Return the [x, y] coordinate for the center point of the cell that contains the specified text.  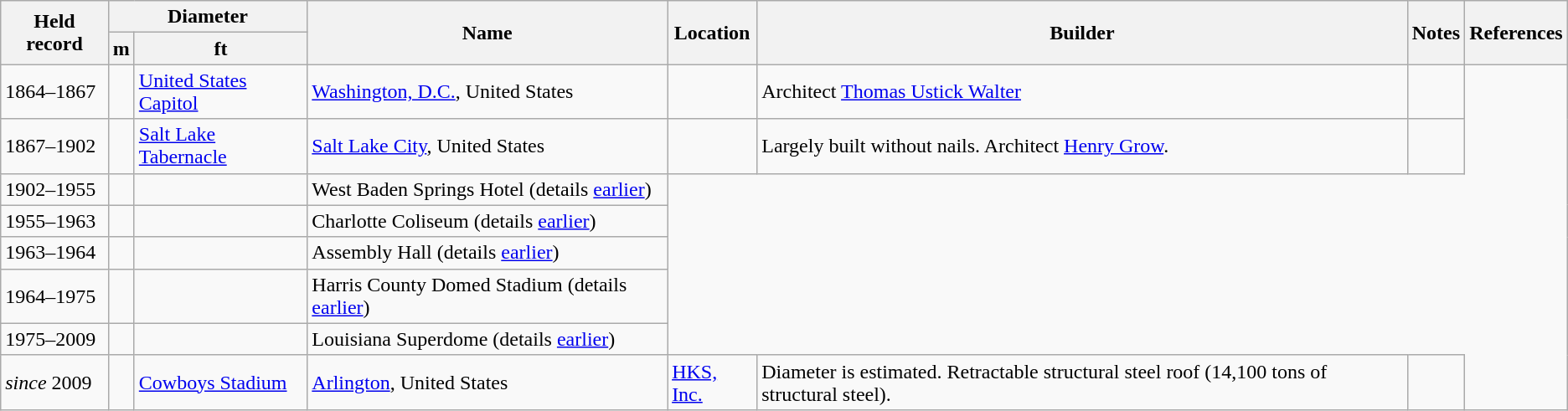
1902–1955 [54, 189]
Name [487, 33]
1955–1963 [54, 221]
Louisiana Superdome (details earlier) [487, 339]
Assembly Hall (details earlier) [487, 253]
Diameter [208, 17]
Salt Lake City, United States [487, 146]
1975–2009 [54, 339]
United States Capitol [221, 92]
Cowboys Stadium [221, 382]
Notes [1436, 33]
Charlotte Coliseum (details earlier) [487, 221]
References [1516, 33]
ft [221, 49]
Largely built without nails. Architect Henry Grow. [1082, 146]
West Baden Springs Hotel (details earlier) [487, 189]
Diameter is estimated. Retractable structural steel roof (14,100 tons of structural steel). [1082, 382]
Salt Lake Tabernacle [221, 146]
1867–1902 [54, 146]
Harris County Domed Stadium (details earlier) [487, 296]
1864–1867 [54, 92]
m [121, 49]
HKS, Inc. [712, 382]
Washington, D.C., United States [487, 92]
Builder [1082, 33]
since 2009 [54, 382]
Architect Thomas Ustick Walter [1082, 92]
1964–1975 [54, 296]
Arlington, United States [487, 382]
Held record [54, 33]
Location [712, 33]
1963–1964 [54, 253]
